Provide the [X, Y] coordinate of the cell's center where the given text is located.  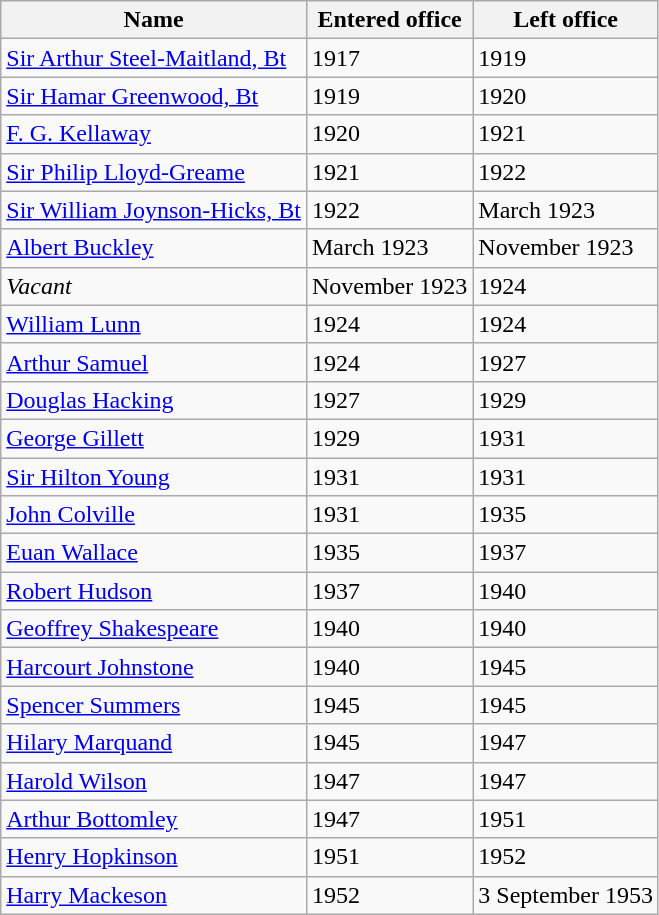
Douglas Hacking [154, 400]
John Colville [154, 515]
Arthur Samuel [154, 362]
Arthur Bottomley [154, 819]
F. G. Kellaway [154, 134]
Harry Mackeson [154, 895]
Henry Hopkinson [154, 857]
3 September 1953 [566, 895]
Entered office [389, 20]
Harcourt Johnstone [154, 667]
1917 [389, 58]
Sir Hamar Greenwood, Bt [154, 96]
William Lunn [154, 324]
George Gillett [154, 438]
Sir William Joynson-Hicks, Bt [154, 210]
Sir Philip Lloyd-Greame [154, 172]
Robert Hudson [154, 591]
Vacant [154, 286]
Name [154, 20]
Sir Hilton Young [154, 477]
Hilary Marquand [154, 743]
Harold Wilson [154, 781]
Sir Arthur Steel-Maitland, Bt [154, 58]
Left office [566, 20]
Albert Buckley [154, 248]
Euan Wallace [154, 553]
Spencer Summers [154, 705]
Geoffrey Shakespeare [154, 629]
